Return (x, y) of the center of cell containing provided text 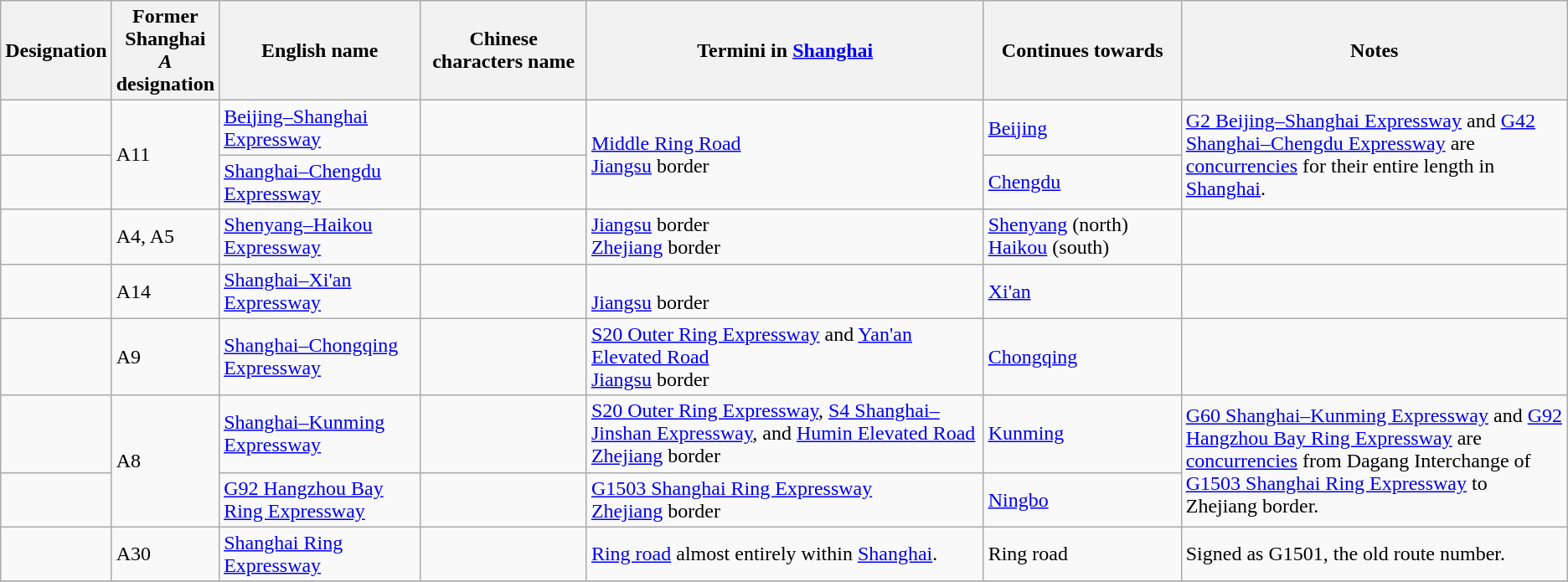
Shanghai–Chongqing Expressway (320, 357)
Termini in Shanghai (785, 50)
Chinese characters name (504, 50)
Kunming (1082, 434)
Shenyang–Haikou Expressway (320, 236)
A4, A5 (165, 236)
Jiangsu borderZhejiang border (785, 236)
Chengdu (1082, 183)
Chongqing (1082, 357)
Ring road (1082, 554)
Shenyang (north)Haikou (south) (1082, 236)
A14 (165, 291)
Shanghai–Chengdu Expressway (320, 183)
Former Shanghai A designation (165, 50)
S20 Outer Ring Expressway and Yan'an Elevated RoadJiangsu border (785, 357)
A30 (165, 554)
Notes (1374, 50)
Middle Ring RoadJiangsu border (785, 155)
G92 Hangzhou Bay Ring Expressway (320, 499)
A8 (165, 461)
G2 Beijing–Shanghai Expressway and G42 Shanghai–Chengdu Expressway are concurrencies for their entire length in Shanghai. (1374, 155)
A11 (165, 155)
Designation (56, 50)
A9 (165, 357)
G1503 Shanghai Ring ExpresswayZhejiang border (785, 499)
Signed as G1501, the old route number. (1374, 554)
Xi'an (1082, 291)
S20 Outer Ring Expressway, S4 Shanghai–Jinshan Expressway, and Humin Elevated RoadZhejiang border (785, 434)
Ring road almost entirely within Shanghai. (785, 554)
Shanghai Ring Expressway (320, 554)
Beijing (1082, 127)
Ningbo (1082, 499)
Shanghai–Kunming Expressway (320, 434)
Beijing–Shanghai Expressway (320, 127)
Shanghai–Xi'an Expressway (320, 291)
Jiangsu border (785, 291)
English name (320, 50)
Continues towards (1082, 50)
